Determine the (X, Y) coordinate at the center of the cell enclosing the given text.  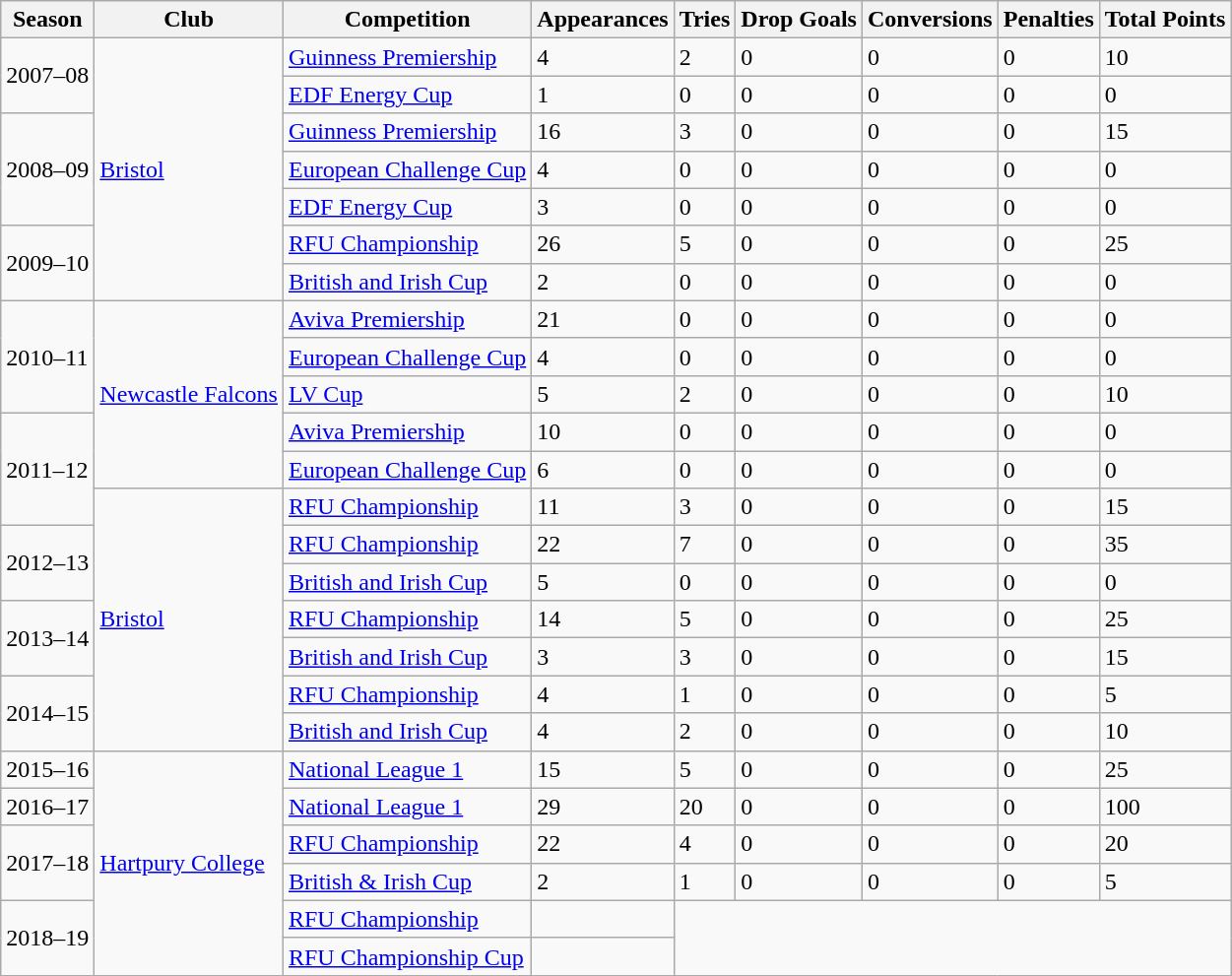
2012–13 (47, 563)
Newcastle Falcons (189, 394)
7 (705, 545)
2008–09 (47, 169)
Total Points (1165, 20)
Hartpury College (189, 863)
2015–16 (47, 769)
11 (603, 507)
29 (603, 807)
2016–17 (47, 807)
Penalties (1048, 20)
21 (603, 319)
2010–11 (47, 357)
26 (603, 244)
RFU Championship Cup (407, 956)
Appearances (603, 20)
2011–12 (47, 469)
6 (603, 470)
2009–10 (47, 263)
Season (47, 20)
2013–14 (47, 638)
LV Cup (407, 394)
2018–19 (47, 938)
Club (189, 20)
2014–15 (47, 713)
14 (603, 619)
Competition (407, 20)
2017–18 (47, 863)
Conversions (930, 20)
Tries (705, 20)
2007–08 (47, 76)
35 (1165, 545)
British & Irish Cup (407, 881)
Drop Goals (800, 20)
100 (1165, 807)
16 (603, 132)
